Locate the cell with the specified text and output its [X, Y] center coordinate. 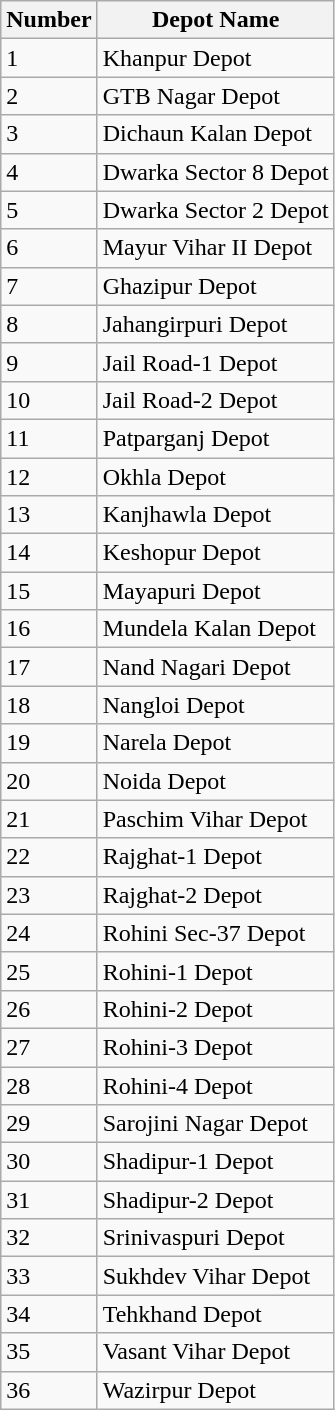
Patparganj Depot [216, 438]
Sukhdev Vihar Depot [216, 1276]
Jahangirpuri Depot [216, 324]
22 [49, 857]
21 [49, 819]
35 [49, 1352]
Rohini-4 Depot [216, 1085]
13 [49, 515]
8 [49, 324]
Mundela Kalan Depot [216, 629]
Okhla Depot [216, 477]
Srinivaspuri Depot [216, 1238]
15 [49, 591]
11 [49, 438]
17 [49, 667]
Depot Name [216, 20]
9 [49, 362]
Jail Road-1 Depot [216, 362]
Dwarka Sector 2 Depot [216, 210]
Wazirpur Depot [216, 1390]
12 [49, 477]
31 [49, 1200]
34 [49, 1314]
Shadipur-1 Depot [216, 1162]
Narela Depot [216, 743]
Shadipur-2 Depot [216, 1200]
Rohini-2 Depot [216, 1009]
Rohini-3 Depot [216, 1047]
2 [49, 96]
Mayapuri Depot [216, 591]
Khanpur Depot [216, 58]
Rajghat-1 Depot [216, 857]
23 [49, 895]
Ghazipur Depot [216, 286]
Mayur Vihar II Depot [216, 248]
Rajghat-2 Depot [216, 895]
1 [49, 58]
20 [49, 781]
30 [49, 1162]
Sarojini Nagar Depot [216, 1124]
5 [49, 210]
27 [49, 1047]
Rohini Sec-37 Depot [216, 933]
Tehkhand Depot [216, 1314]
16 [49, 629]
28 [49, 1085]
6 [49, 248]
32 [49, 1238]
10 [49, 400]
18 [49, 705]
Paschim Vihar Depot [216, 819]
33 [49, 1276]
24 [49, 933]
GTB Nagar Depot [216, 96]
Rohini-1 Depot [216, 971]
Jail Road-2 Depot [216, 400]
19 [49, 743]
Keshopur Depot [216, 553]
36 [49, 1390]
Nand Nagari Depot [216, 667]
3 [49, 134]
Dichaun Kalan Depot [216, 134]
Number [49, 20]
26 [49, 1009]
Nangloi Depot [216, 705]
Dwarka Sector 8 Depot [216, 172]
7 [49, 286]
29 [49, 1124]
4 [49, 172]
Kanjhawla Depot [216, 515]
Noida Depot [216, 781]
14 [49, 553]
Vasant Vihar Depot [216, 1352]
25 [49, 971]
